From the cell containing the given text, extract its center point as [X, Y] coordinate. 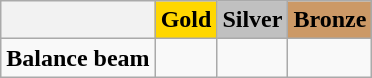
Gold [186, 20]
Bronze [330, 20]
Balance beam [78, 58]
Silver [252, 20]
